Extract the [X, Y] coordinate from the center of the cell holding the provided text.  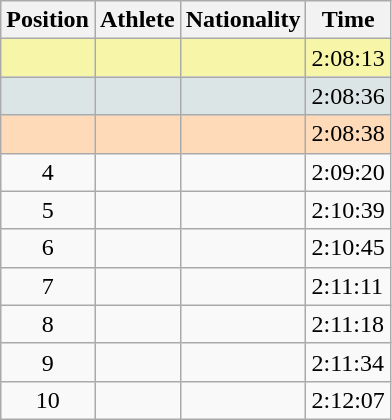
6 [48, 248]
Nationality [243, 20]
2:08:36 [348, 96]
2:10:45 [348, 248]
7 [48, 286]
5 [48, 210]
2:11:34 [348, 362]
Position [48, 20]
2:12:07 [348, 400]
2:09:20 [348, 172]
Time [348, 20]
2:10:39 [348, 210]
8 [48, 324]
9 [48, 362]
10 [48, 400]
2:08:38 [348, 134]
2:11:11 [348, 286]
2:08:13 [348, 58]
4 [48, 172]
Athlete [137, 20]
2:11:18 [348, 324]
